Detect which cell encompasses the target text, then output its (x, y) center coordinate. 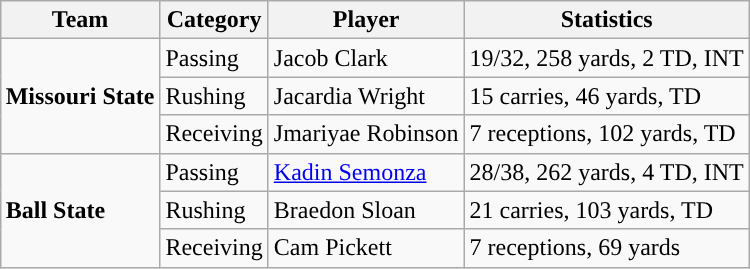
Category (214, 20)
19/32, 258 yards, 2 TD, INT (606, 58)
7 receptions, 102 yards, TD (606, 134)
Ball State (80, 210)
Cam Pickett (366, 248)
28/38, 262 yards, 4 TD, INT (606, 172)
Missouri State (80, 96)
21 carries, 103 yards, TD (606, 210)
15 carries, 46 yards, TD (606, 96)
Jacardia Wright (366, 96)
Player (366, 20)
Kadin Semonza (366, 172)
7 receptions, 69 yards (606, 248)
Team (80, 20)
Braedon Sloan (366, 210)
Jmariyae Robinson (366, 134)
Jacob Clark (366, 58)
Statistics (606, 20)
